Identify which cell holds the provided text, then report its [X, Y] central coordinate. 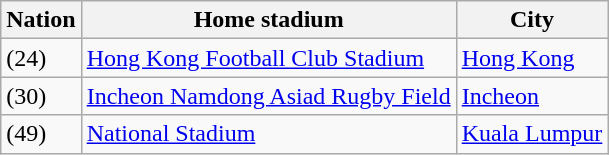
Hong Kong Football Club Stadium [268, 58]
(30) [41, 96]
(24) [41, 58]
(49) [41, 134]
Nation [41, 20]
City [532, 20]
Kuala Lumpur [532, 134]
National Stadium [268, 134]
Hong Kong [532, 58]
Home stadium [268, 20]
Incheon [532, 96]
Incheon Namdong Asiad Rugby Field [268, 96]
